Output the [X, Y] coordinate of the center of the cell containing the given text.  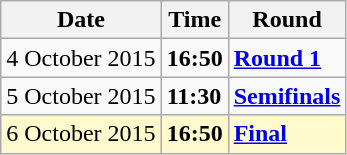
6 October 2015 [81, 134]
11:30 [194, 96]
Time [194, 20]
5 October 2015 [81, 96]
4 October 2015 [81, 58]
Round 1 [287, 58]
Round [287, 20]
Date [81, 20]
Semifinals [287, 96]
Final [287, 134]
